Output the [X, Y] coordinate of the center of the cell containing the given text.  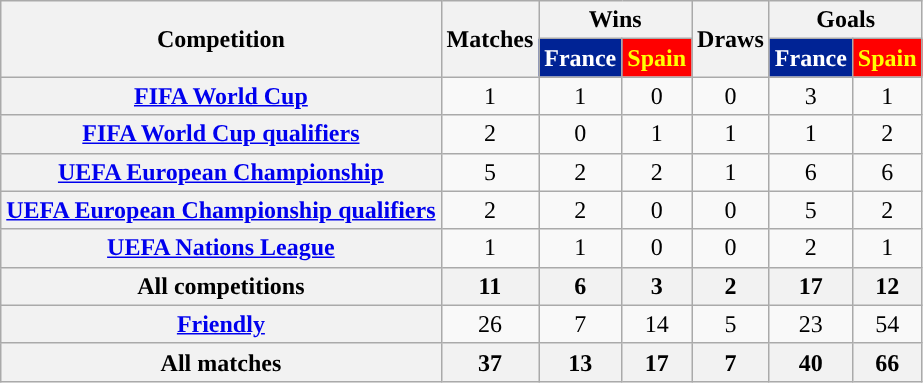
Competition [221, 39]
66 [887, 362]
23 [810, 324]
13 [580, 362]
FIFA World Cup [221, 96]
Matches [490, 39]
UEFA European Championship qualifiers [221, 210]
All competitions [221, 286]
Friendly [221, 324]
Wins [616, 20]
UEFA Nations League [221, 248]
26 [490, 324]
12 [887, 286]
UEFA European Championship [221, 172]
37 [490, 362]
14 [657, 324]
All matches [221, 362]
Goals [846, 20]
40 [810, 362]
54 [887, 324]
11 [490, 286]
FIFA World Cup qualifiers [221, 134]
Draws [731, 39]
